For the text-containing cell, return its midpoint in [X, Y] coordinate format. 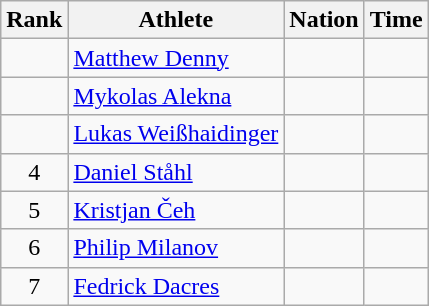
Philip Milanov [176, 248]
Fedrick Dacres [176, 286]
6 [34, 248]
Mykolas Alekna [176, 96]
Nation [324, 20]
Matthew Denny [176, 58]
Daniel Ståhl [176, 172]
5 [34, 210]
Athlete [176, 20]
Time [396, 20]
Lukas Weißhaidinger [176, 134]
4 [34, 172]
Rank [34, 20]
7 [34, 286]
Kristjan Čeh [176, 210]
